For the text-containing cell, return its midpoint in (x, y) coordinate format. 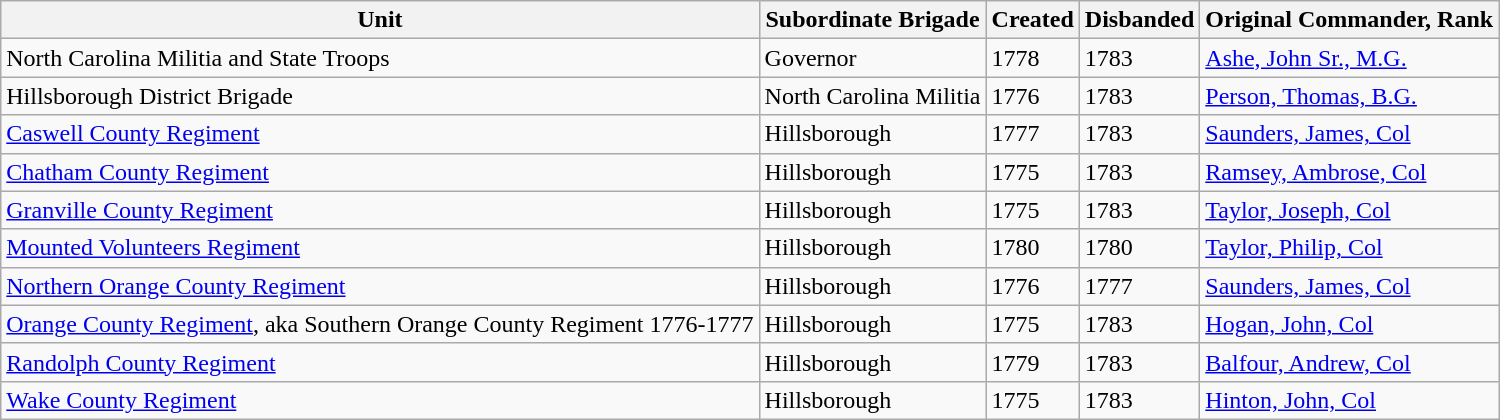
North Carolina Militia (872, 96)
Taylor, Philip, Col (1350, 248)
Chatham County Regiment (380, 172)
Ashe, John Sr., M.G. (1350, 58)
Granville County Regiment (380, 210)
Wake County Regiment (380, 400)
Original Commander, Rank (1350, 20)
Caswell County Regiment (380, 134)
Taylor, Joseph, Col (1350, 210)
Created (1032, 20)
North Carolina Militia and State Troops (380, 58)
Subordinate Brigade (872, 20)
Disbanded (1139, 20)
Mounted Volunteers Regiment (380, 248)
Hogan, John, Col (1350, 324)
1779 (1032, 362)
Governor (872, 58)
Randolph County Regiment (380, 362)
Person, Thomas, B.G. (1350, 96)
Orange County Regiment, aka Southern Orange County Regiment 1776-1777 (380, 324)
Hillsborough District Brigade (380, 96)
Balfour, Andrew, Col (1350, 362)
1778 (1032, 58)
Northern Orange County Regiment (380, 286)
Ramsey, Ambrose, Col (1350, 172)
Hinton, John, Col (1350, 400)
Unit (380, 20)
